Return (X, Y) of the center of cell containing provided text 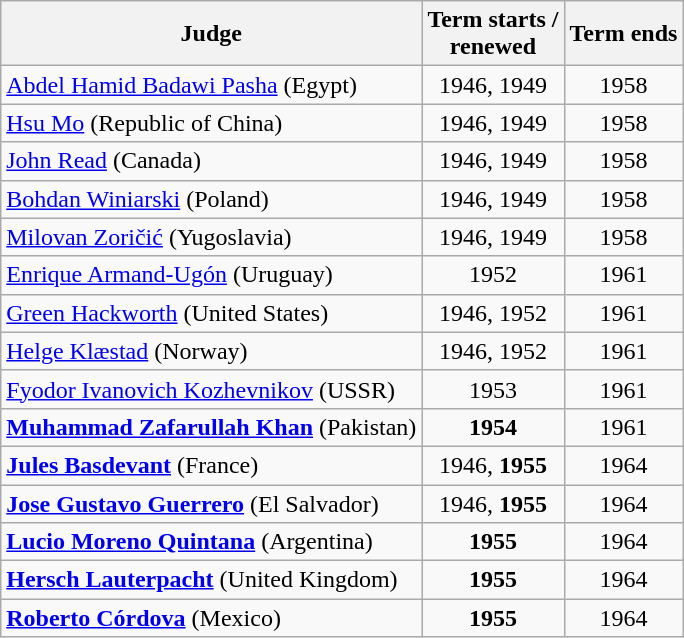
Judge (212, 34)
Helge Klæstad (Norway) (212, 351)
Fyodor Ivanovich Kozhevnikov (USSR) (212, 389)
Hersch Lauterpacht (United Kingdom) (212, 580)
1954 (493, 427)
Lucio Moreno Quintana (Argentina) (212, 542)
Hsu Mo (Republic of China) (212, 123)
John Read (Canada) (212, 161)
Muhammad Zafarullah Khan (Pakistan) (212, 427)
Bohdan Winiarski (Poland) (212, 199)
1953 (493, 389)
Roberto Córdova (Mexico) (212, 618)
Term starts / renewed (493, 34)
Jules Basdevant (France) (212, 465)
Enrique Armand-Ugón (Uruguay) (212, 275)
Term ends (624, 34)
Abdel Hamid Badawi Pasha (Egypt) (212, 85)
Milovan Zoričić (Yugoslavia) (212, 237)
Jose Gustavo Guerrero (El Salvador) (212, 503)
1952 (493, 275)
Green Hackworth (United States) (212, 313)
